Identify which cell holds the provided text, then report its [x, y] central coordinate. 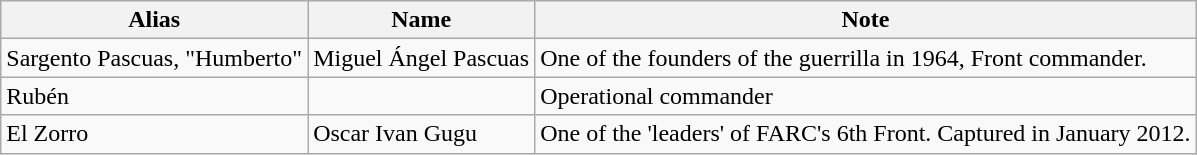
El Zorro [154, 134]
One of the founders of the guerrilla in 1964, Front commander. [866, 58]
Name [422, 20]
Alias [154, 20]
Rubén [154, 96]
Miguel Ángel Pascuas [422, 58]
One of the 'leaders' of FARC's 6th Front. Captured in January 2012. [866, 134]
Oscar Ivan Gugu [422, 134]
Note [866, 20]
Operational commander [866, 96]
Sargento Pascuas, "Humberto" [154, 58]
